Search for the cell housing the specified text and yield its (x, y) center coordinate. 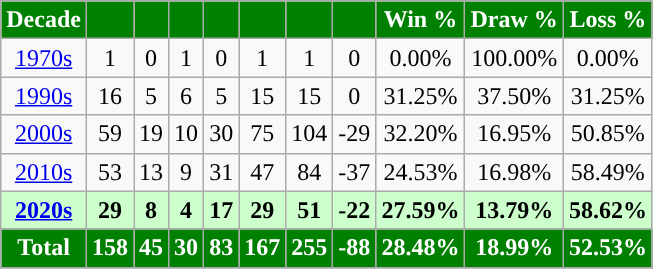
18.99% (514, 248)
37.50% (514, 96)
4 (186, 210)
1990s (44, 96)
31 (222, 172)
104 (310, 134)
16.95% (514, 134)
84 (310, 172)
-22 (354, 210)
255 (310, 248)
Total (44, 248)
47 (262, 172)
Loss % (608, 20)
Win % (420, 20)
28.48% (420, 248)
9 (186, 172)
59 (110, 134)
58.49% (608, 172)
10 (186, 134)
Draw % (514, 20)
27.59% (420, 210)
-37 (354, 172)
2010s (44, 172)
1970s (44, 58)
13.79% (514, 210)
-29 (354, 134)
58.62% (608, 210)
45 (152, 248)
13 (152, 172)
51 (310, 210)
50.85% (608, 134)
24.53% (420, 172)
19 (152, 134)
83 (222, 248)
52.53% (608, 248)
8 (152, 210)
53 (110, 172)
2020s (44, 210)
17 (222, 210)
-88 (354, 248)
2000s (44, 134)
Decade (44, 20)
6 (186, 96)
167 (262, 248)
16.98% (514, 172)
32.20% (420, 134)
100.00% (514, 58)
75 (262, 134)
158 (110, 248)
16 (110, 96)
